Capture the cell that displays the provided text and extract its [x, y] central coordinate. 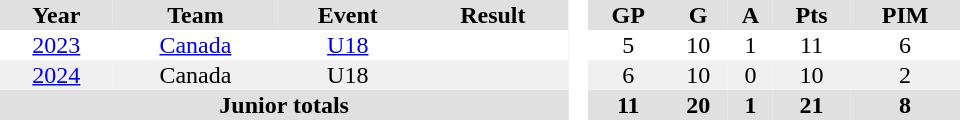
Team [196, 15]
2023 [56, 45]
5 [628, 45]
20 [698, 105]
Year [56, 15]
Event [348, 15]
Result [492, 15]
G [698, 15]
Junior totals [284, 105]
A [750, 15]
21 [812, 105]
2024 [56, 75]
8 [905, 105]
0 [750, 75]
GP [628, 15]
Pts [812, 15]
PIM [905, 15]
2 [905, 75]
